Provide the [x, y] coordinate of the cell's center where the given text is located.  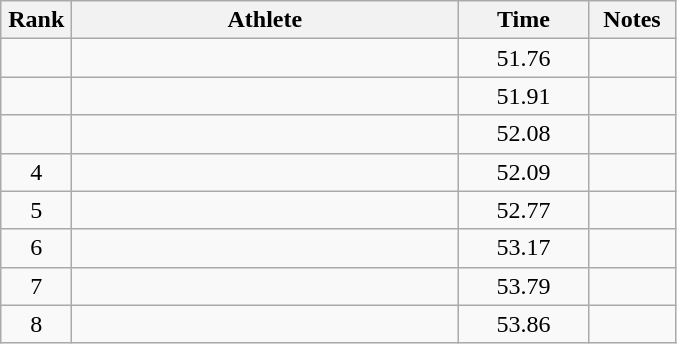
51.91 [524, 96]
51.76 [524, 58]
Time [524, 20]
6 [36, 248]
Rank [36, 20]
52.77 [524, 210]
Notes [632, 20]
53.86 [524, 324]
4 [36, 172]
52.08 [524, 134]
53.17 [524, 248]
52.09 [524, 172]
5 [36, 210]
53.79 [524, 286]
7 [36, 286]
8 [36, 324]
Athlete [265, 20]
